Pinpoint the cell where the given text exists, returning its (X, Y) midpoint coordinate. 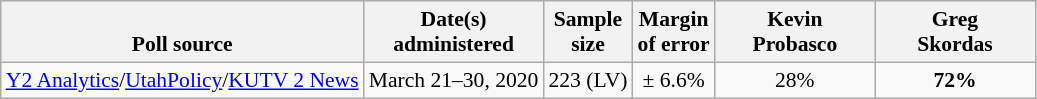
March 21–30, 2020 (454, 80)
± 6.6% (674, 80)
KevinProbasco (795, 32)
28% (795, 80)
223 (LV) (588, 80)
Poll source (182, 32)
Marginof error (674, 32)
72% (955, 80)
Date(s)administered (454, 32)
Y2 Analytics/UtahPolicy/KUTV 2 News (182, 80)
Samplesize (588, 32)
GregSkordas (955, 32)
